Locate the cell with the specified text and output its (X, Y) center coordinate. 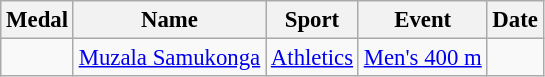
Muzala Samukonga (169, 58)
Athletics (312, 58)
Sport (312, 20)
Date (515, 20)
Men's 400 m (422, 58)
Medal (38, 20)
Event (422, 20)
Name (169, 20)
